Determine the (X, Y) coordinate at the center of the cell enclosing the given text.  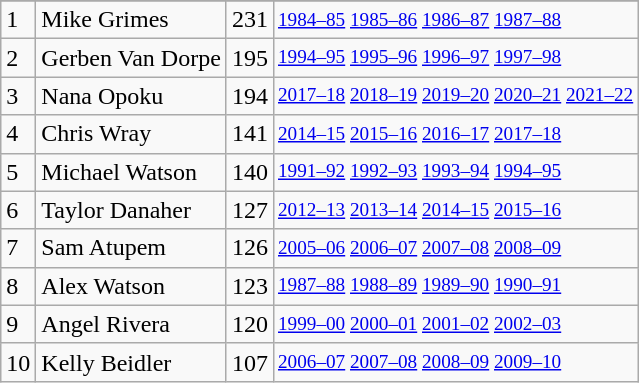
2014–15 2015–16 2016–17 2017–18 (455, 134)
141 (250, 134)
Gerben Van Dorpe (132, 58)
1999–00 2000–01 2001–02 2002–03 (455, 324)
Nana Opoku (132, 96)
195 (250, 58)
7 (18, 248)
1 (18, 20)
2 (18, 58)
8 (18, 286)
1991–92 1992–93 1993–94 1994–95 (455, 172)
1984–85 1985–86 1986–87 1987–88 (455, 20)
127 (250, 210)
1987–88 1988–89 1989–90 1990–91 (455, 286)
194 (250, 96)
126 (250, 248)
2006–07 2007–08 2008–09 2009–10 (455, 362)
Taylor Danaher (132, 210)
2005–06 2006–07 2007–08 2008–09 (455, 248)
Michael Watson (132, 172)
Alex Watson (132, 286)
6 (18, 210)
Angel Rivera (132, 324)
Chris Wray (132, 134)
Kelly Beidler (132, 362)
3 (18, 96)
4 (18, 134)
2012–13 2013–14 2014–15 2015–16 (455, 210)
231 (250, 20)
9 (18, 324)
140 (250, 172)
Sam Atupem (132, 248)
5 (18, 172)
2017–18 2018–19 2019–20 2020–21 2021–22 (455, 96)
123 (250, 286)
10 (18, 362)
1994–95 1995–96 1996–97 1997–98 (455, 58)
Mike Grimes (132, 20)
120 (250, 324)
107 (250, 362)
